Return the [X, Y] coordinate for the center point of the cell that contains the specified text.  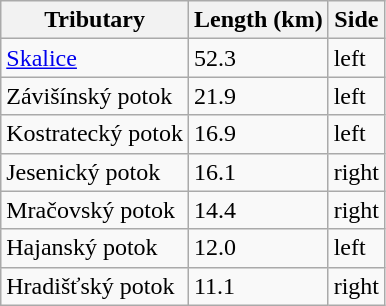
12.0 [258, 248]
Tributary [95, 20]
16.1 [258, 172]
Mračovský potok [95, 210]
Hradišťský potok [95, 286]
Side [356, 20]
16.9 [258, 134]
52.3 [258, 58]
14.4 [258, 210]
Length (km) [258, 20]
Hajanský potok [95, 248]
Kostratecký potok [95, 134]
Skalice [95, 58]
21.9 [258, 96]
Jesenický potok [95, 172]
Závišínský potok [95, 96]
11.1 [258, 286]
